Detect which cell encompasses the target text, then output its (X, Y) center coordinate. 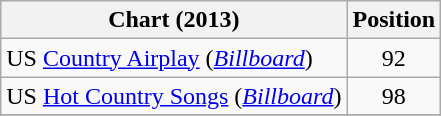
US Hot Country Songs (Billboard) (174, 96)
92 (394, 58)
Chart (2013) (174, 20)
98 (394, 96)
Position (394, 20)
US Country Airplay (Billboard) (174, 58)
